Search for the cell housing the specified text and yield its [X, Y] center coordinate. 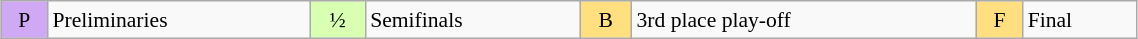
P [24, 20]
B [606, 20]
F [999, 20]
Final [1080, 20]
3rd place play-off [804, 20]
Semifinals [472, 20]
Preliminaries [178, 20]
½ [338, 20]
